Output the (X, Y) coordinate of the center of the cell containing the given text.  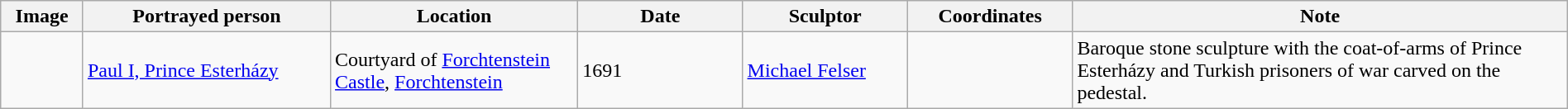
Baroque stone sculpture with the coat-of-arms of Prince Esterházy and Turkish prisoners of war carved on the pedestal. (1320, 70)
Date (660, 17)
Michael Felser (825, 70)
1691 (660, 70)
Note (1320, 17)
Paul I, Prince Esterházy (207, 70)
Coordinates (989, 17)
Image (42, 17)
Sculptor (825, 17)
Courtyard of Forchtenstein Castle, Forchtenstein (455, 70)
Location (455, 17)
Portrayed person (207, 17)
